Locate the cell with the specified text and output its (x, y) center coordinate. 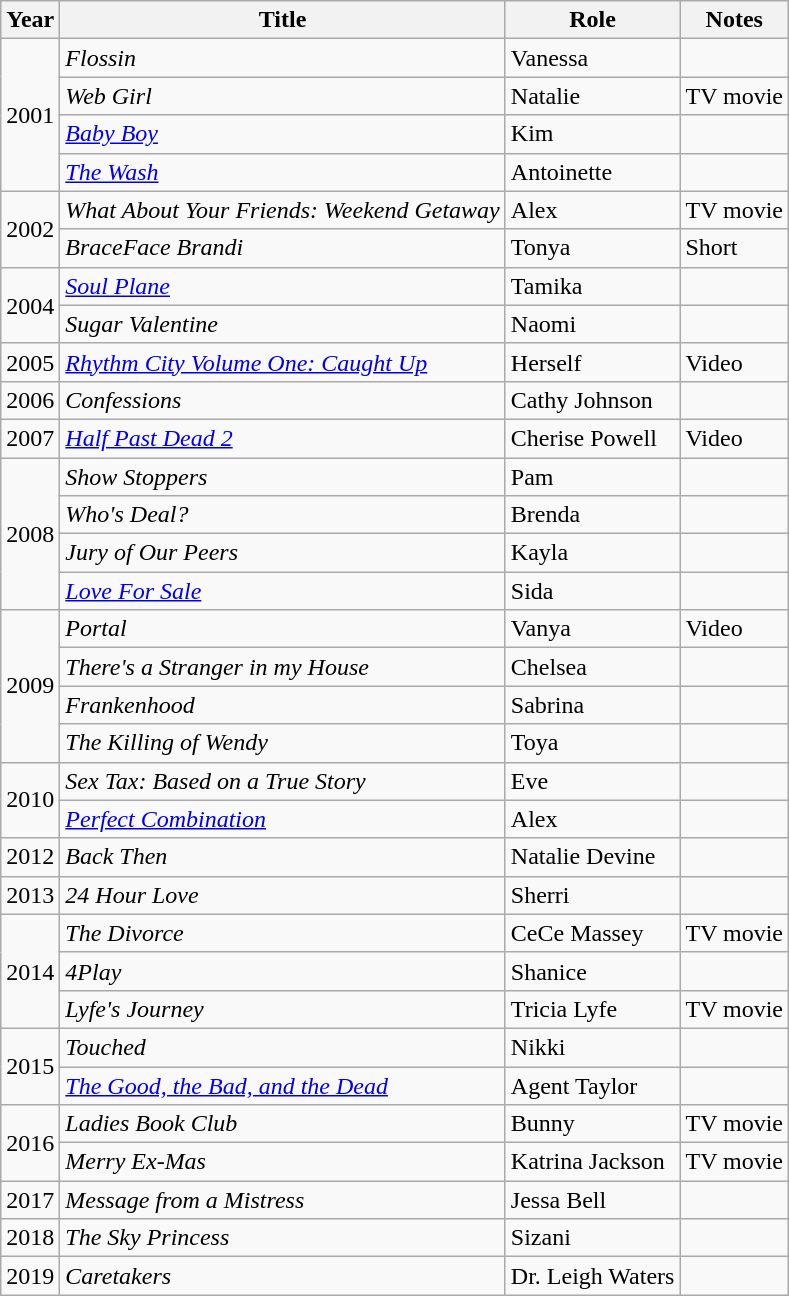
Baby Boy (282, 134)
Sida (592, 591)
2001 (30, 115)
Sex Tax: Based on a True Story (282, 781)
Soul Plane (282, 286)
2018 (30, 1238)
The Divorce (282, 933)
Sabrina (592, 705)
There's a Stranger in my House (282, 667)
Sugar Valentine (282, 324)
Vanessa (592, 58)
Flossin (282, 58)
Half Past Dead 2 (282, 438)
Sherri (592, 895)
Title (282, 20)
Bunny (592, 1124)
Eve (592, 781)
Frankenhood (282, 705)
Jessa Bell (592, 1200)
Toya (592, 743)
Touched (282, 1047)
4Play (282, 971)
2006 (30, 400)
2016 (30, 1143)
Show Stoppers (282, 477)
BraceFace Brandi (282, 248)
Jury of Our Peers (282, 553)
Year (30, 20)
Tonya (592, 248)
Vanya (592, 629)
Back Then (282, 857)
Kim (592, 134)
Lyfe's Journey (282, 1009)
Rhythm City Volume One: Caught Up (282, 362)
2012 (30, 857)
2004 (30, 305)
Role (592, 20)
Chelsea (592, 667)
24 Hour Love (282, 895)
Confessions (282, 400)
Antoinette (592, 172)
The Killing of Wendy (282, 743)
Tricia Lyfe (592, 1009)
2007 (30, 438)
Kayla (592, 553)
Web Girl (282, 96)
Natalie Devine (592, 857)
Herself (592, 362)
Perfect Combination (282, 819)
Agent Taylor (592, 1085)
2014 (30, 971)
Short (734, 248)
Ladies Book Club (282, 1124)
Who's Deal? (282, 515)
Caretakers (282, 1276)
Brenda (592, 515)
The Sky Princess (282, 1238)
Sizani (592, 1238)
Notes (734, 20)
2008 (30, 534)
2017 (30, 1200)
CeCe Massey (592, 933)
2009 (30, 686)
Cherise Powell (592, 438)
The Good, the Bad, and the Dead (282, 1085)
The Wash (282, 172)
Tamika (592, 286)
2005 (30, 362)
2015 (30, 1066)
Shanice (592, 971)
Merry Ex-Mas (282, 1162)
Pam (592, 477)
2013 (30, 895)
2002 (30, 229)
Natalie (592, 96)
Katrina Jackson (592, 1162)
Naomi (592, 324)
Love For Sale (282, 591)
Portal (282, 629)
Message from a Mistress (282, 1200)
Cathy Johnson (592, 400)
What About Your Friends: Weekend Getaway (282, 210)
2019 (30, 1276)
2010 (30, 800)
Nikki (592, 1047)
Dr. Leigh Waters (592, 1276)
